Identify which cell holds the provided text, then report its [X, Y] central coordinate. 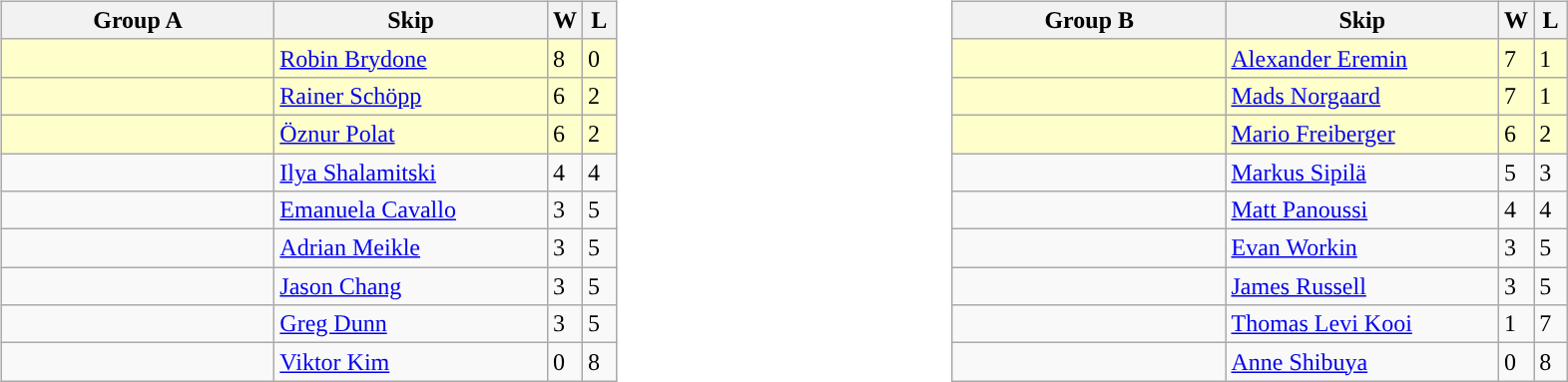
Öznur Polat [411, 134]
James Russell [1362, 286]
Rainer Schöpp [411, 96]
Alexander Eremin [1362, 58]
Ilya Shalamitski [411, 173]
Markus Sipilä [1362, 173]
Matt Panoussi [1362, 210]
Evan Workin [1362, 248]
Jason Chang [411, 286]
Emanuela Cavallo [411, 210]
Adrian Meikle [411, 248]
Mads Norgaard [1362, 96]
Group A [138, 20]
Robin Brydone [411, 58]
Greg Dunn [411, 324]
Anne Shibuya [1362, 362]
Viktor Kim [411, 362]
Thomas Levi Kooi [1362, 324]
Mario Freiberger [1362, 134]
Group B [1089, 20]
